Detect which cell encompasses the target text, then output its [x, y] center coordinate. 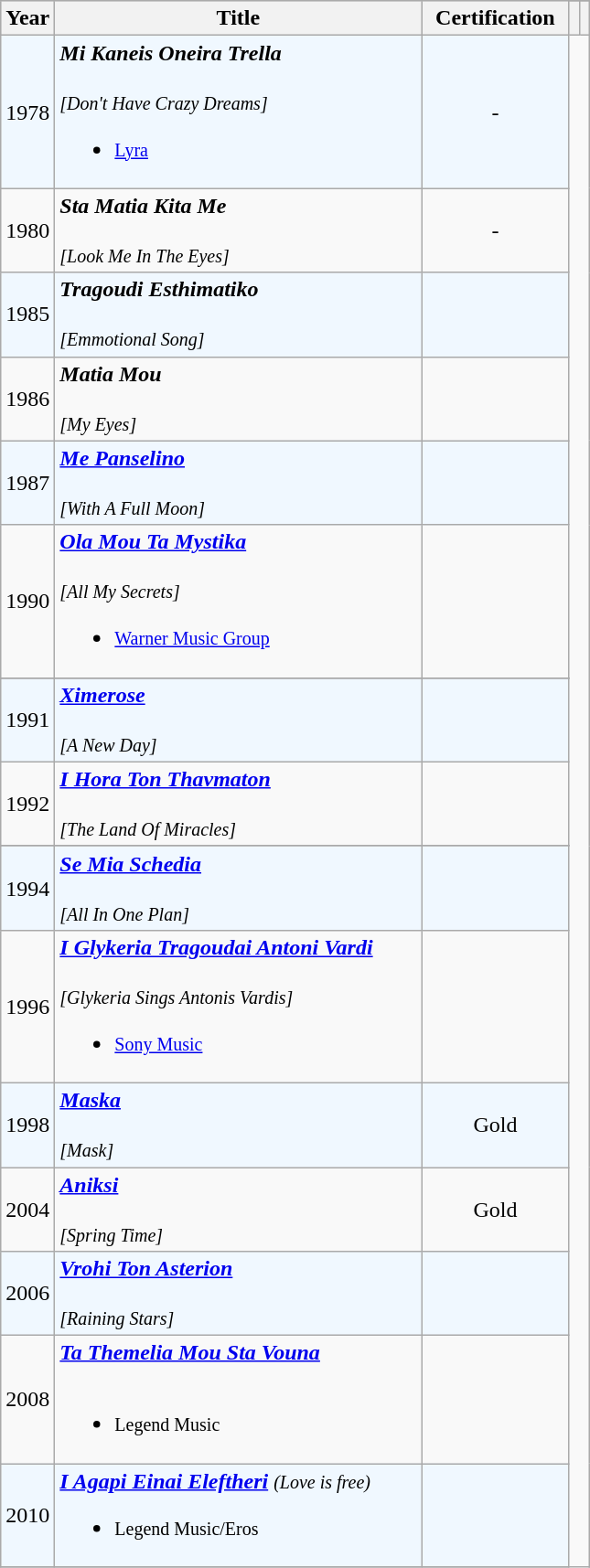
1996 [27, 1006]
Vrohi Ton Asterion [Raining Stars] [238, 1294]
Ta Themelia Mou Sta Vouna Legend Music [238, 1400]
Certification [496, 18]
2008 [27, 1400]
2006 [27, 1294]
1985 [27, 315]
1990 [27, 602]
I Agapi Einai Eleftheri (Love is free)Legend Music/Eros [238, 1516]
1986 [27, 399]
2004 [27, 1209]
Sta Matia Kita Me [Look Me In The Eyes] [238, 230]
1980 [27, 230]
Aniksi [Spring Time] [238, 1209]
Ximerose [A New Day] [238, 720]
I Glykeria Tragoudai Antoni Vardi [Glykeria Sings Antonis Vardis]Sony Music [238, 1006]
Se Mia Schedia [All In One Plan] [238, 888]
Matia Mou [My Eyes] [238, 399]
1992 [27, 804]
Ola Mou Ta Mystika [All My Secrets] Warner Music Group [238, 602]
2010 [27, 1516]
1978 [27, 112]
Mi Kaneis Oneira Trella [Don't Have Crazy Dreams] Lyra [238, 112]
1994 [27, 888]
1998 [27, 1125]
Me Panselino [With A Full Moon] [238, 483]
Year [27, 18]
Maska [Mask] [238, 1125]
Tragoudi Esthimatiko [Emmotional Song] [238, 315]
1987 [27, 483]
I Hora Ton Thavmaton [The Land Of Miracles] [238, 804]
1991 [27, 720]
Title [238, 18]
